Provide the (x, y) coordinate of the cell's center where the given text is located.  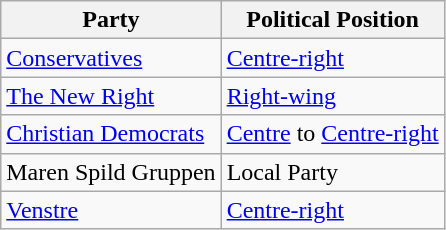
Venstre (111, 210)
Political Position (332, 20)
Right-wing (332, 96)
Party (111, 20)
Maren Spild Gruppen (111, 172)
Conservatives (111, 58)
Centre to Centre-right (332, 134)
Christian Democrats (111, 134)
The New Right (111, 96)
Local Party (332, 172)
